From the cell containing the given text, extract its center point as [x, y] coordinate. 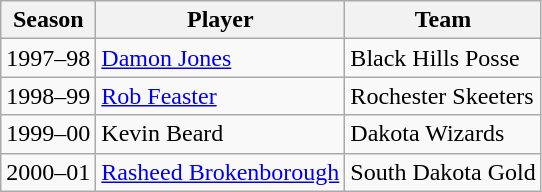
Damon Jones [220, 58]
2000–01 [48, 172]
Rasheed Brokenborough [220, 172]
South Dakota Gold [443, 172]
Black Hills Posse [443, 58]
Kevin Beard [220, 134]
1997–98 [48, 58]
Season [48, 20]
Rochester Skeeters [443, 96]
Player [220, 20]
Team [443, 20]
1999–00 [48, 134]
1998–99 [48, 96]
Rob Feaster [220, 96]
Dakota Wizards [443, 134]
